For the text-containing cell, return its midpoint in (X, Y) coordinate format. 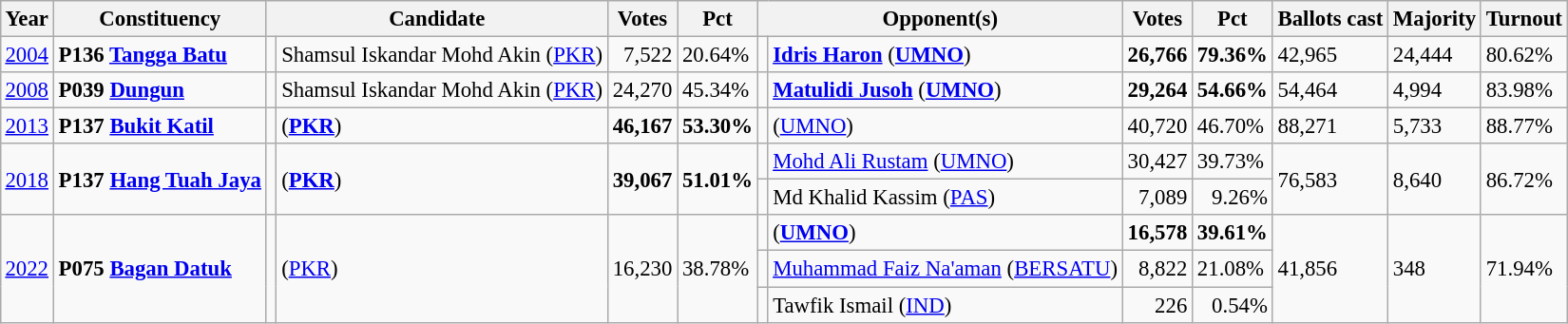
24,444 (1435, 54)
83.98% (1524, 90)
71.94% (1524, 268)
51.01% (718, 179)
21.08% (1233, 269)
88.77% (1524, 126)
4,994 (1435, 90)
2022 (27, 268)
45.34% (718, 90)
80.62% (1524, 54)
Md Khalid Kassim (PAS) (945, 198)
2018 (27, 179)
2008 (27, 90)
Constituency (160, 19)
41,856 (1330, 268)
39.61% (1233, 233)
86.72% (1524, 179)
P136 Tangga Batu (160, 54)
P137 Hang Tuah Jaya (160, 179)
Idris Haron (UMNO) (945, 54)
Candidate (437, 19)
29,264 (1157, 90)
2013 (27, 126)
P137 Bukit Katil (160, 126)
7,522 (642, 54)
16,578 (1157, 233)
Tawfik Ismail (IND) (945, 305)
P039 Dungun (160, 90)
Turnout (1524, 19)
54.66% (1233, 90)
Majority (1435, 19)
Ballots cast (1330, 19)
8,640 (1435, 179)
42,965 (1330, 54)
Year (27, 19)
24,270 (642, 90)
39.73% (1233, 162)
46.70% (1233, 126)
7,089 (1157, 198)
5,733 (1435, 126)
26,766 (1157, 54)
Muhammad Faiz Na'aman (BERSATU) (945, 269)
Opponent(s) (940, 19)
8,822 (1157, 269)
16,230 (642, 268)
46,167 (642, 126)
2004 (27, 54)
76,583 (1330, 179)
88,271 (1330, 126)
348 (1435, 268)
20.64% (718, 54)
226 (1157, 305)
39,067 (642, 179)
P075 Bagan Datuk (160, 268)
Mohd Ali Rustam (UMNO) (945, 162)
38.78% (718, 268)
0.54% (1233, 305)
30,427 (1157, 162)
9.26% (1233, 198)
40,720 (1157, 126)
53.30% (718, 126)
Matulidi Jusoh (UMNO) (945, 90)
54,464 (1330, 90)
79.36% (1233, 54)
